Return the [X, Y] coordinate for the center point of the cell that contains the specified text.  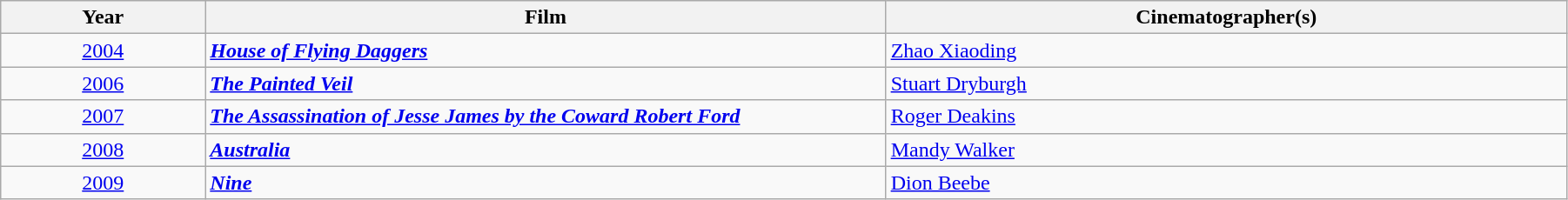
2007 [103, 117]
House of Flying Daggers [546, 50]
Australia [546, 150]
Mandy Walker [1226, 150]
Stuart Dryburgh [1226, 83]
Dion Beebe [1226, 183]
Year [103, 17]
2006 [103, 83]
The Assassination of Jesse James by the Coward Robert Ford [546, 117]
Zhao Xiaoding [1226, 50]
Roger Deakins [1226, 117]
2009 [103, 183]
2004 [103, 50]
Cinematographer(s) [1226, 17]
2008 [103, 150]
The Painted Veil [546, 83]
Nine [546, 183]
Film [546, 17]
